Identify which cell holds the provided text, then report its [x, y] central coordinate. 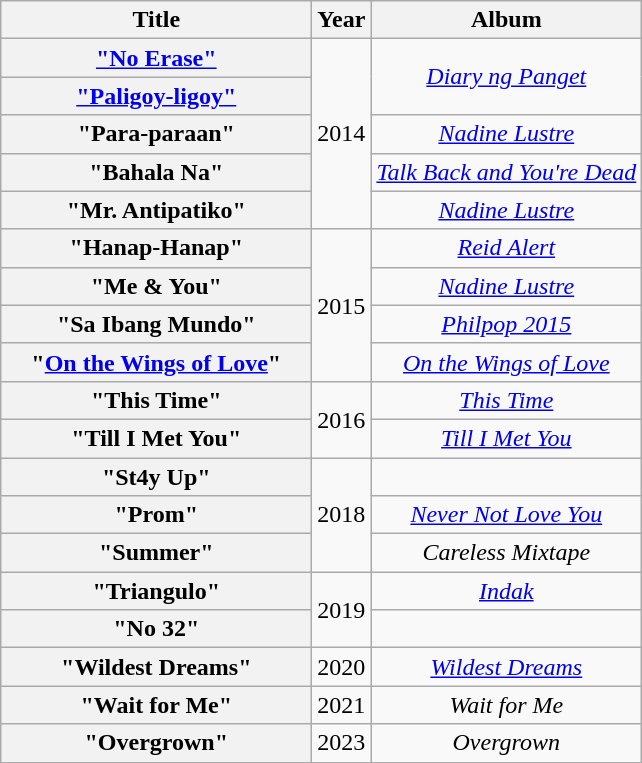
"Prom" [156, 515]
"Wait for Me" [156, 705]
"Overgrown" [156, 743]
"Hanap-Hanap" [156, 248]
Never Not Love You [506, 515]
Title [156, 20]
Diary ng Panget [506, 77]
"Paligoy-ligoy" [156, 96]
"This Time" [156, 400]
Philpop 2015 [506, 324]
Till I Met You [506, 438]
"No Erase" [156, 58]
2014 [342, 134]
Careless Mixtape [506, 553]
2016 [342, 419]
2018 [342, 515]
On the Wings of Love [506, 362]
"Para-paraan" [156, 134]
Indak [506, 591]
"Bahala Na" [156, 172]
This Time [506, 400]
"Wildest Dreams" [156, 667]
Reid Alert [506, 248]
"No 32" [156, 629]
2020 [342, 667]
Year [342, 20]
2021 [342, 705]
Overgrown [506, 743]
"Mr. Antipatiko" [156, 210]
"St4y Up" [156, 477]
"Summer" [156, 553]
"Till I Met You" [156, 438]
2015 [342, 305]
"Me & You" [156, 286]
"Triangulo" [156, 591]
Wildest Dreams [506, 667]
2019 [342, 610]
"Sa Ibang Mundo" [156, 324]
Wait for Me [506, 705]
Album [506, 20]
"On the Wings of Love" [156, 362]
Talk Back and You're Dead [506, 172]
2023 [342, 743]
